Scan for the cell matching the given text and deliver its [X, Y] coordinate at center. 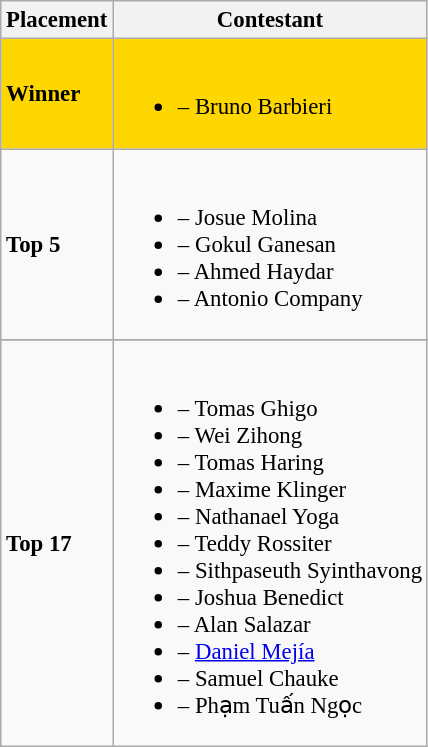
Winner [57, 94]
– Josue Molina – Gokul Ganesan – Ahmed Haydar – Antonio Company [270, 244]
– Bruno Barbieri [270, 94]
Contestant [270, 20]
Top 5 [57, 244]
Top 17 [57, 544]
Placement [57, 20]
